Output the [X, Y] coordinate of the center of the cell containing the given text.  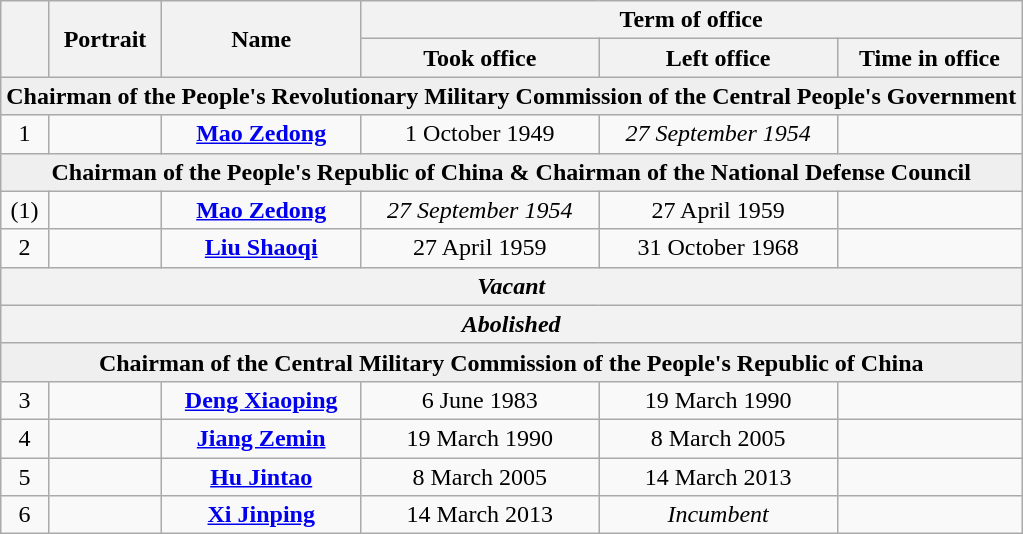
Hu Jintao [262, 477]
Vacant [512, 286]
Chairman of the People's Republic of China & Chairman of the National Defense Council [512, 172]
3 [24, 400]
Left office [718, 58]
6 [24, 515]
6 June 1983 [480, 400]
Portrait [105, 39]
Liu Shaoqi [262, 248]
31 October 1968 [718, 248]
Term of office [692, 20]
2 [24, 248]
1 October 1949 [480, 134]
Abolished [512, 324]
4 [24, 438]
Deng Xiaoping [262, 400]
1 [24, 134]
Name [262, 39]
Chairman of the Central Military Commission of the People's Republic of China [512, 362]
Took office [480, 58]
Time in office [929, 58]
Xi Jinping [262, 515]
Chairman of the People's Revolutionary Military Commission of the Central People's Government [512, 96]
Jiang Zemin [262, 438]
(1) [24, 210]
5 [24, 477]
Incumbent [718, 515]
